Capture the cell that displays the provided text and extract its (x, y) central coordinate. 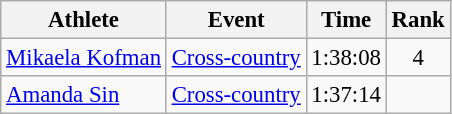
Amanda Sin (84, 95)
1:38:08 (346, 58)
4 (418, 58)
Event (236, 20)
Time (346, 20)
Mikaela Kofman (84, 58)
1:37:14 (346, 95)
Rank (418, 20)
Athlete (84, 20)
